Identify which cell holds the provided text, then report its [X, Y] central coordinate. 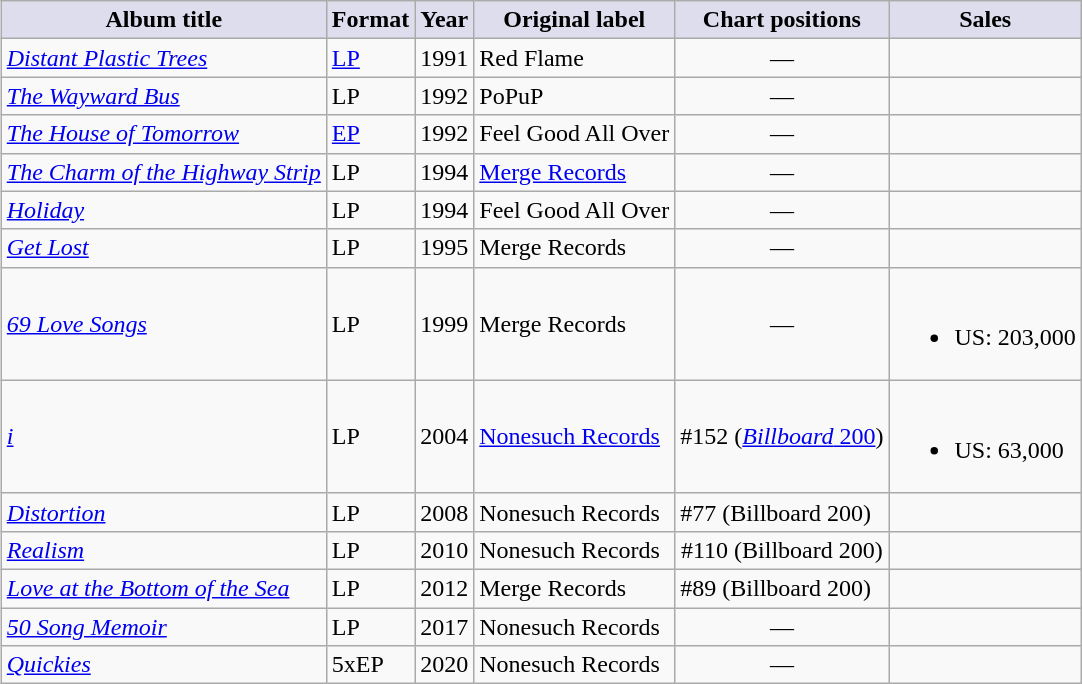
i [164, 436]
2012 [444, 588]
2017 [444, 627]
#110 (Billboard 200) [782, 550]
EP [370, 134]
2020 [444, 665]
Quickies [164, 665]
US: 203,000 [985, 324]
2004 [444, 436]
The Wayward Bus [164, 96]
1991 [444, 58]
5xEP [370, 665]
2010 [444, 550]
#77 (Billboard 200) [782, 512]
2008 [444, 512]
Format [370, 20]
Realism [164, 550]
The Charm of the Highway Strip [164, 172]
Album title [164, 20]
69 Love Songs [164, 324]
Original label [574, 20]
Distant Plastic Trees [164, 58]
Love at the Bottom of the Sea [164, 588]
Distortion [164, 512]
Get Lost [164, 248]
#89 (Billboard 200) [782, 588]
Sales [985, 20]
1995 [444, 248]
Year [444, 20]
Chart positions [782, 20]
1999 [444, 324]
Holiday [164, 210]
US: 63,000 [985, 436]
PoPuP [574, 96]
Red Flame [574, 58]
#152 (Billboard 200) [782, 436]
50 Song Memoir [164, 627]
The House of Tomorrow [164, 134]
